Provide the [X, Y] coordinate of the cell's center where the given text is located.  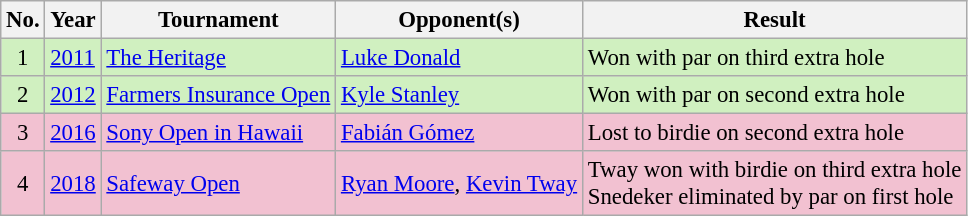
Won with par on second extra hole [774, 95]
3 [23, 133]
Won with par on third extra hole [774, 58]
Result [774, 20]
2018 [73, 184]
Fabián Gómez [460, 133]
4 [23, 184]
1 [23, 58]
Kyle Stanley [460, 95]
Luke Donald [460, 58]
Safeway Open [218, 184]
Ryan Moore, Kevin Tway [460, 184]
2011 [73, 58]
No. [23, 20]
Opponent(s) [460, 20]
Lost to birdie on second extra hole [774, 133]
Farmers Insurance Open [218, 95]
The Heritage [218, 58]
Year [73, 20]
2012 [73, 95]
Tournament [218, 20]
Tway won with birdie on third extra holeSnedeker eliminated by par on first hole [774, 184]
2 [23, 95]
2016 [73, 133]
Sony Open in Hawaii [218, 133]
